Detect which cell encompasses the target text, then output its (x, y) center coordinate. 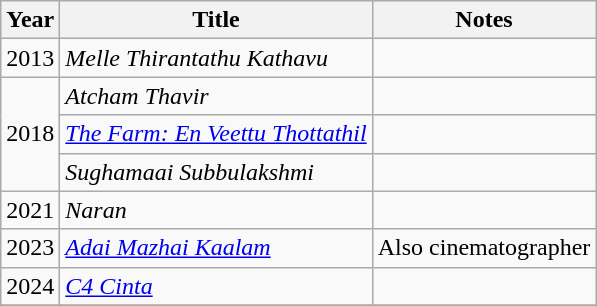
Notes (484, 20)
2023 (30, 248)
Year (30, 20)
The Farm: En Veettu Thottathil (216, 134)
2013 (30, 58)
2024 (30, 286)
C4 Cinta (216, 286)
Atcham Thavir (216, 96)
Sughamaai Subbulakshmi (216, 172)
2018 (30, 134)
2021 (30, 210)
Adai Mazhai Kaalam (216, 248)
Title (216, 20)
Naran (216, 210)
Also cinematographer (484, 248)
Melle Thirantathu Kathavu (216, 58)
